Output the [X, Y] coordinate of the center of the cell containing the given text.  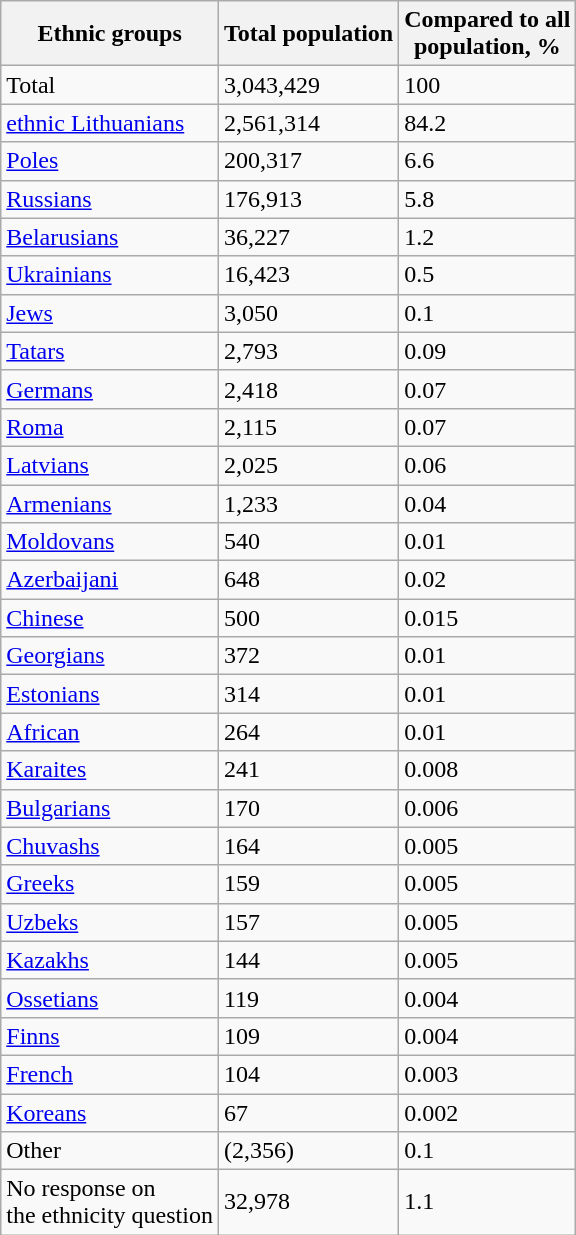
0.5 [488, 275]
Finns [110, 1036]
(2,356) [308, 1151]
Estonians [110, 694]
159 [308, 884]
500 [308, 618]
1.1 [488, 1202]
0.008 [488, 770]
0.04 [488, 503]
No response on the ethnicity question [110, 1202]
1,233 [308, 503]
2,025 [308, 465]
241 [308, 770]
Kazakhs [110, 960]
2,418 [308, 389]
100 [488, 85]
Georgians [110, 656]
648 [308, 580]
Chinese [110, 618]
32,978 [308, 1202]
Germans [110, 389]
Karaites [110, 770]
36,227 [308, 237]
Azerbaijani [110, 580]
0.006 [488, 808]
Ukrainians [110, 275]
ethnic Lithuanians [110, 123]
2,115 [308, 427]
0.015 [488, 618]
Belarusians [110, 237]
Total [110, 85]
5.8 [488, 199]
Latvians [110, 465]
84.2 [488, 123]
164 [308, 846]
3,043,429 [308, 85]
200,317 [308, 161]
0.003 [488, 1074]
1.2 [488, 237]
Roma [110, 427]
Tatars [110, 351]
Compared to allpopulation, % [488, 34]
264 [308, 732]
0.06 [488, 465]
Koreans [110, 1113]
314 [308, 694]
144 [308, 960]
0.002 [488, 1113]
2,793 [308, 351]
African [110, 732]
0.02 [488, 580]
3,050 [308, 313]
Uzbeks [110, 922]
Bulgarians [110, 808]
French [110, 1074]
104 [308, 1074]
6.6 [488, 161]
67 [308, 1113]
170 [308, 808]
Total population [308, 34]
Moldovans [110, 542]
Armenians [110, 503]
0.09 [488, 351]
2,561,314 [308, 123]
109 [308, 1036]
Other [110, 1151]
176,913 [308, 199]
16,423 [308, 275]
Chuvashs [110, 846]
Poles [110, 161]
119 [308, 998]
157 [308, 922]
Russians [110, 199]
Greeks [110, 884]
372 [308, 656]
Ossetians [110, 998]
540 [308, 542]
Jews [110, 313]
Ethnic groups [110, 34]
